Capture the cell that displays the provided text and extract its (x, y) central coordinate. 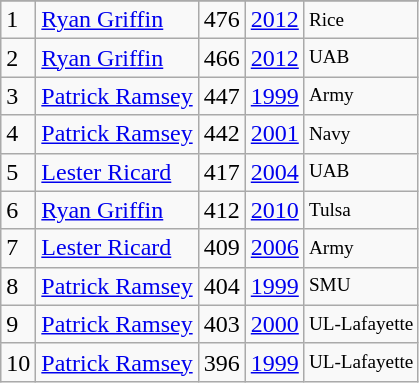
2001 (274, 134)
442 (222, 134)
476 (222, 20)
2010 (274, 210)
8 (18, 286)
2000 (274, 324)
1 (18, 20)
Tulsa (361, 210)
412 (222, 210)
SMU (361, 286)
2 (18, 58)
10 (18, 362)
404 (222, 286)
447 (222, 96)
4 (18, 134)
Navy (361, 134)
7 (18, 248)
2004 (274, 172)
403 (222, 324)
396 (222, 362)
9 (18, 324)
2006 (274, 248)
5 (18, 172)
Rice (361, 20)
409 (222, 248)
466 (222, 58)
3 (18, 96)
417 (222, 172)
6 (18, 210)
